From the cell containing the given text, extract its center point as [x, y] coordinate. 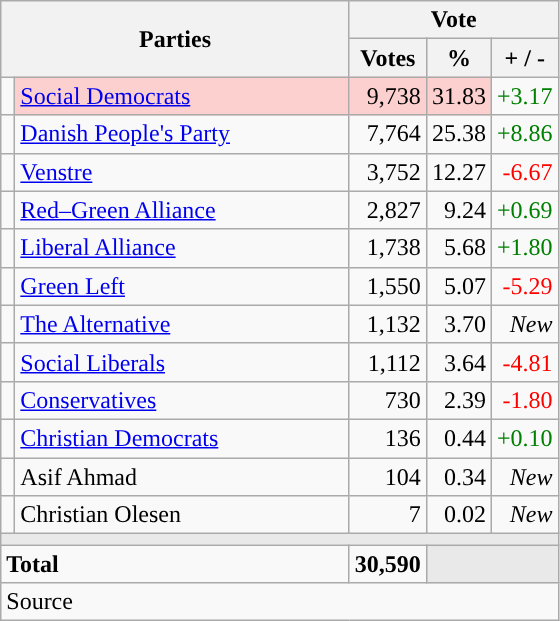
-4.81 [524, 362]
Christian Democrats [182, 438]
Conservatives [182, 400]
Asif Ahmad [182, 477]
Venstre [182, 172]
Christian Olesen [182, 515]
5.68 [458, 248]
0.44 [458, 438]
2,827 [388, 210]
Source [280, 602]
Social Democrats [182, 96]
12.27 [458, 172]
+ / - [524, 58]
730 [388, 400]
Danish People's Party [182, 134]
+0.10 [524, 438]
Parties [176, 39]
31.83 [458, 96]
3.70 [458, 324]
0.02 [458, 515]
-5.29 [524, 286]
3,752 [388, 172]
136 [388, 438]
Social Liberals [182, 362]
The Alternative [182, 324]
1,112 [388, 362]
-1.80 [524, 400]
Liberal Alliance [182, 248]
7,764 [388, 134]
25.38 [458, 134]
+8.86 [524, 134]
104 [388, 477]
30,590 [388, 564]
7 [388, 515]
3.64 [458, 362]
5.07 [458, 286]
+3.17 [524, 96]
1,738 [388, 248]
Vote [454, 20]
Green Left [182, 286]
1,550 [388, 286]
Red–Green Alliance [182, 210]
1,132 [388, 324]
2.39 [458, 400]
-6.67 [524, 172]
9,738 [388, 96]
+0.69 [524, 210]
+1.80 [524, 248]
Total [176, 564]
9.24 [458, 210]
Votes [388, 58]
0.34 [458, 477]
% [458, 58]
